Scan for the cell matching the given text and deliver its [X, Y] coordinate at center. 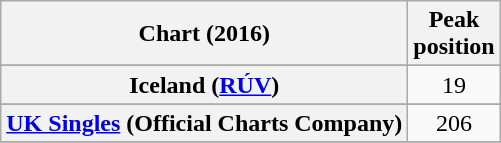
Iceland (RÚV) [204, 85]
Peakposition [454, 34]
Chart (2016) [204, 34]
UK Singles (Official Charts Company) [204, 123]
206 [454, 123]
19 [454, 85]
